From the cell containing the given text, extract its center point as (x, y) coordinate. 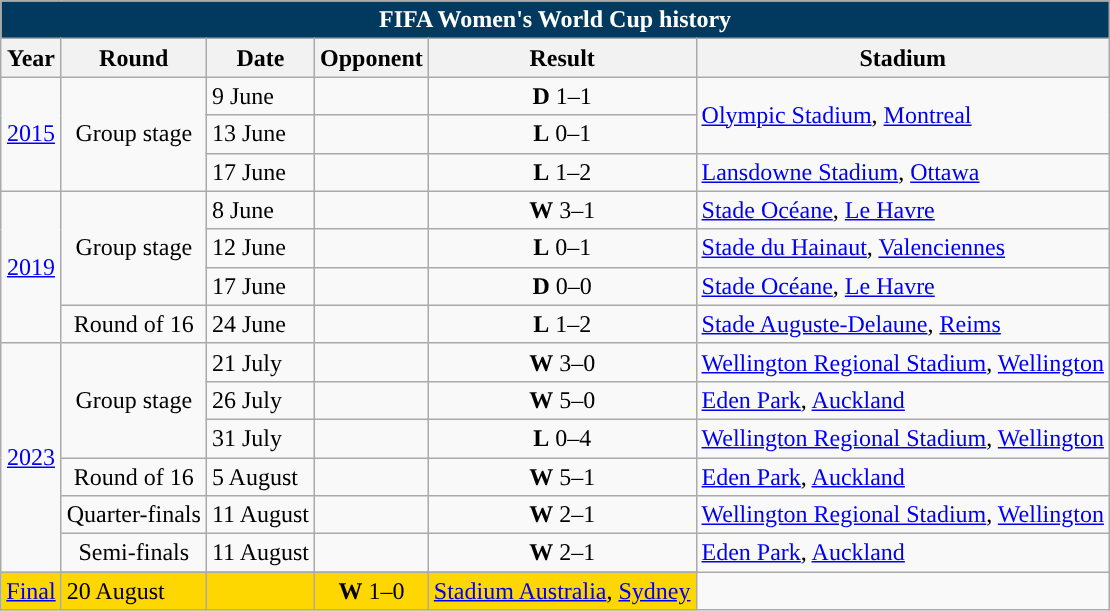
Quarter-finals (134, 515)
D 0–0 (562, 286)
21 July (260, 362)
L 0–4 (562, 438)
2019 (31, 267)
FIFA Women's World Cup history (556, 20)
W 5–0 (562, 400)
5 August (260, 477)
9 June (260, 96)
2015 (31, 134)
W 3–1 (562, 210)
2023 (31, 457)
Round (134, 58)
Olympic Stadium, Montreal (902, 115)
W 3–0 (562, 362)
W 1–0 (372, 591)
Lansdowne Stadium, Ottawa (902, 172)
Semi-finals (134, 553)
W 5–1 (562, 477)
Year (31, 58)
26 July (260, 400)
Result (562, 58)
D 1–1 (562, 96)
31 July (260, 438)
Final (31, 591)
13 June (260, 134)
20 August (134, 591)
Stadium Australia, Sydney (562, 591)
Opponent (372, 58)
Stade du Hainaut, Valenciennes (902, 248)
8 June (260, 210)
12 June (260, 248)
Stadium (902, 58)
24 June (260, 324)
Stade Auguste-Delaune, Reims (902, 324)
Date (260, 58)
